Locate the cell with the specified text and output its (X, Y) center coordinate. 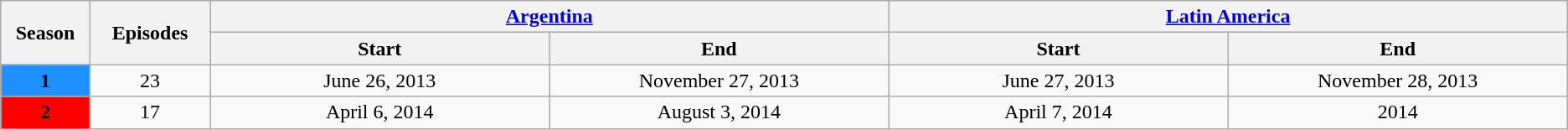
17 (149, 112)
2014 (1397, 112)
2 (45, 112)
November 27, 2013 (719, 81)
Episodes (149, 33)
April 6, 2014 (380, 112)
23 (149, 81)
April 7, 2014 (1059, 112)
Argentina (549, 17)
June 26, 2013 (380, 81)
August 3, 2014 (719, 112)
1 (45, 81)
Latin America (1228, 17)
June 27, 2013 (1059, 81)
Season (45, 33)
November 28, 2013 (1397, 81)
